For the text-containing cell, return its midpoint in [x, y] coordinate format. 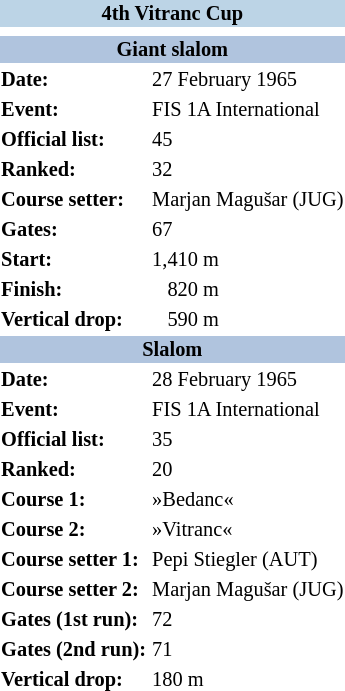
71 [248, 650]
Course setter 1: [74, 560]
Gates (1st run): [74, 620]
Start: [74, 260]
Pepi Stiegler (AUT) [248, 560]
45 [248, 140]
32 [248, 170]
Giant slalom [172, 50]
820 m [248, 290]
Gates: [74, 230]
Course setter: [74, 200]
Course 2: [74, 530]
35 [248, 440]
4th Vitranc Cup [172, 14]
20 [248, 470]
Vertical drop: [74, 320]
27 February 1965 [248, 80]
72 [248, 620]
Course setter 2: [74, 590]
Slalom [172, 350]
67 [248, 230]
Gates (2nd run): [74, 650]
28 February 1965 [248, 380]
»Vitranc« [248, 530]
Finish: [74, 290]
590 m [248, 320]
1,410 m [248, 260]
»Bedanc« [248, 500]
Course 1: [74, 500]
